Search for the cell housing the specified text and yield its [X, Y] center coordinate. 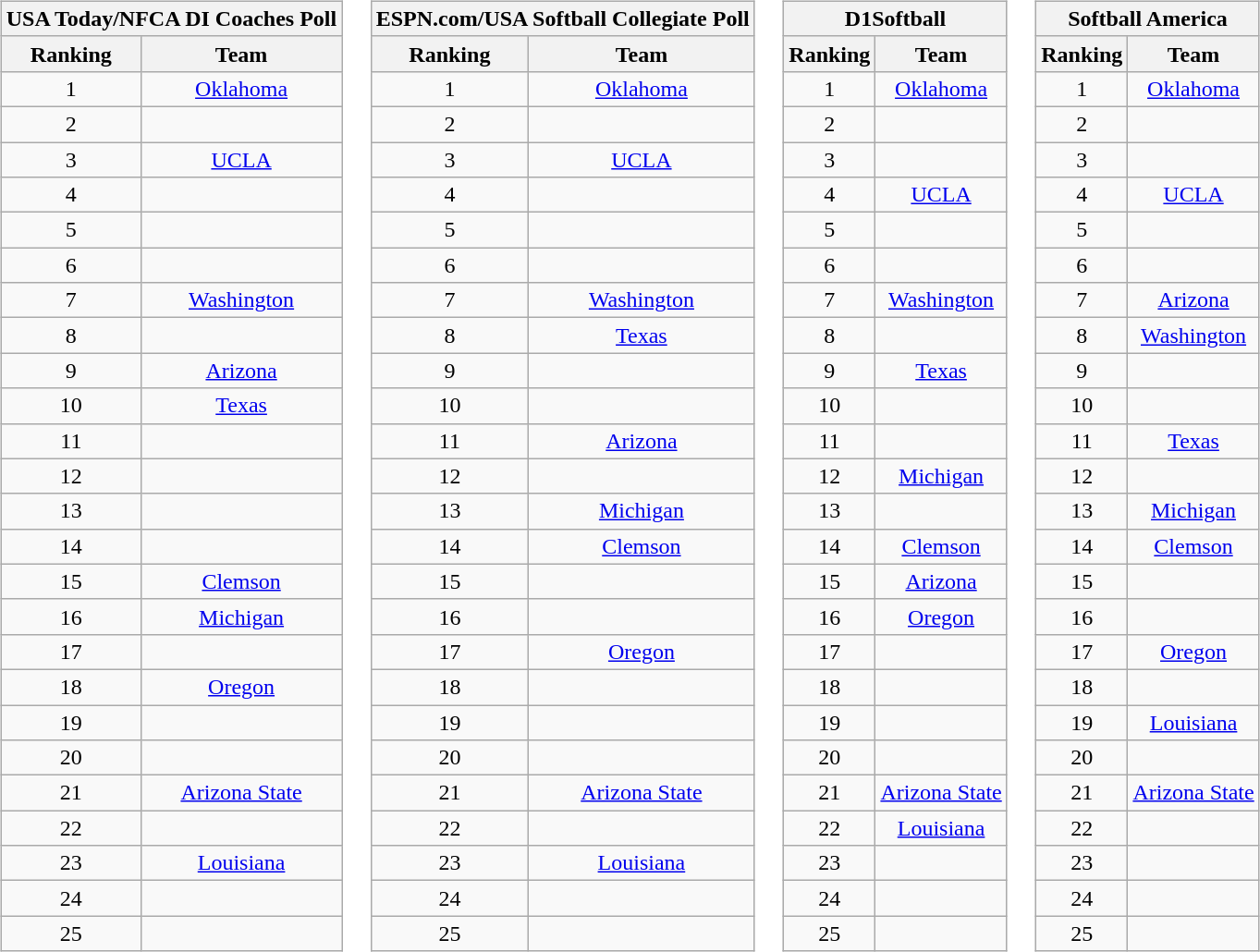
USA Today/NFCA DI Coaches Poll [171, 18]
ESPN.com/USA Softball Collegiate Poll [562, 18]
Softball America [1148, 18]
D1Softball [895, 18]
